Extract the (X, Y) coordinate from the center of the cell holding the provided text.  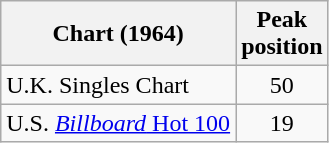
U.K. Singles Chart (118, 85)
50 (282, 85)
U.S. Billboard Hot 100 (118, 123)
Chart (1964) (118, 34)
Peakposition (282, 34)
19 (282, 123)
